Find where the given text appears and provide that cell's center as [x, y] coordinate. 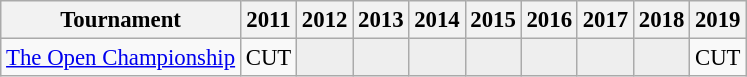
2012 [325, 20]
2013 [381, 20]
Tournament [121, 20]
2014 [437, 20]
2011 [268, 20]
The Open Championship [121, 58]
2017 [605, 20]
2015 [493, 20]
2018 [661, 20]
2016 [549, 20]
2019 [718, 20]
